Determine the [X, Y] coordinate at the center of the cell enclosing the given text.  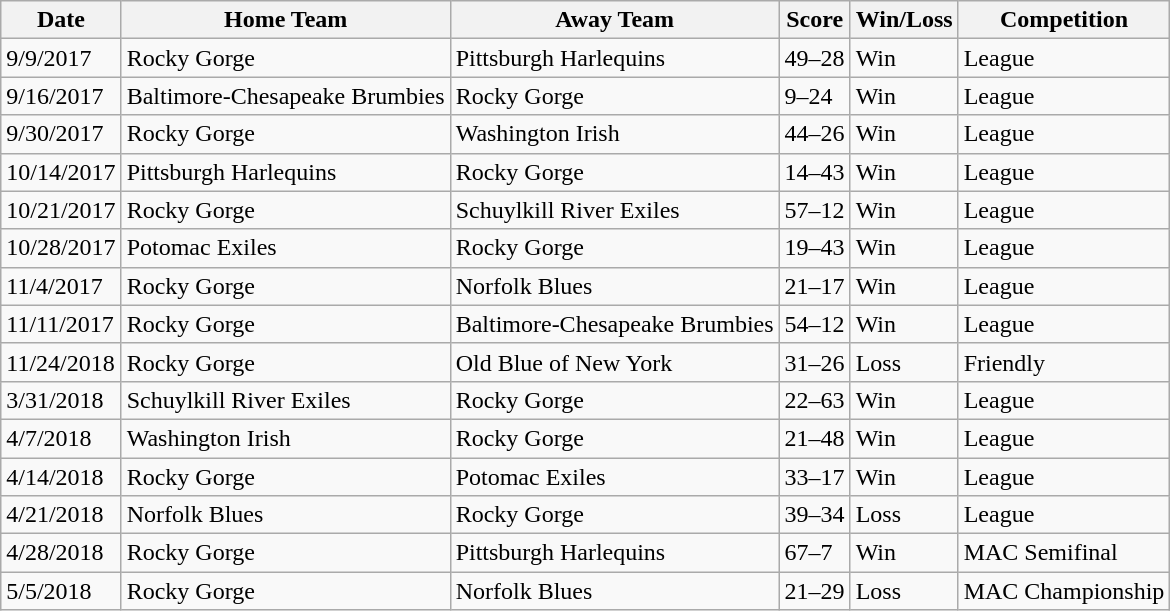
11/24/2018 [61, 362]
11/4/2017 [61, 286]
67–7 [814, 553]
21–48 [814, 438]
9–24 [814, 96]
Old Blue of New York [614, 362]
21–29 [814, 591]
4/28/2018 [61, 553]
31–26 [814, 362]
MAC Championship [1064, 591]
22–63 [814, 400]
49–28 [814, 58]
3/31/2018 [61, 400]
4/14/2018 [61, 477]
4/7/2018 [61, 438]
10/21/2017 [61, 210]
Score [814, 20]
9/30/2017 [61, 134]
33–17 [814, 477]
14–43 [814, 172]
39–34 [814, 515]
44–26 [814, 134]
MAC Semifinal [1064, 553]
Away Team [614, 20]
11/11/2017 [61, 324]
10/28/2017 [61, 248]
4/21/2018 [61, 515]
Date [61, 20]
9/16/2017 [61, 96]
57–12 [814, 210]
Competition [1064, 20]
19–43 [814, 248]
Win/Loss [904, 20]
54–12 [814, 324]
10/14/2017 [61, 172]
Home Team [286, 20]
21–17 [814, 286]
5/5/2018 [61, 591]
9/9/2017 [61, 58]
Friendly [1064, 362]
